Determine the [x, y] coordinate at the center of the cell enclosing the given text.  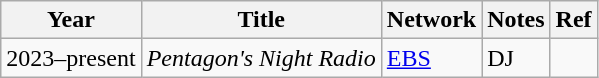
2023–present [71, 58]
DJ [516, 58]
Network [431, 20]
Year [71, 20]
Notes [516, 20]
Ref [574, 20]
Pentagon's Night Radio [261, 58]
EBS [431, 58]
Title [261, 20]
